Pinpoint the cell where the given text exists, returning its (x, y) midpoint coordinate. 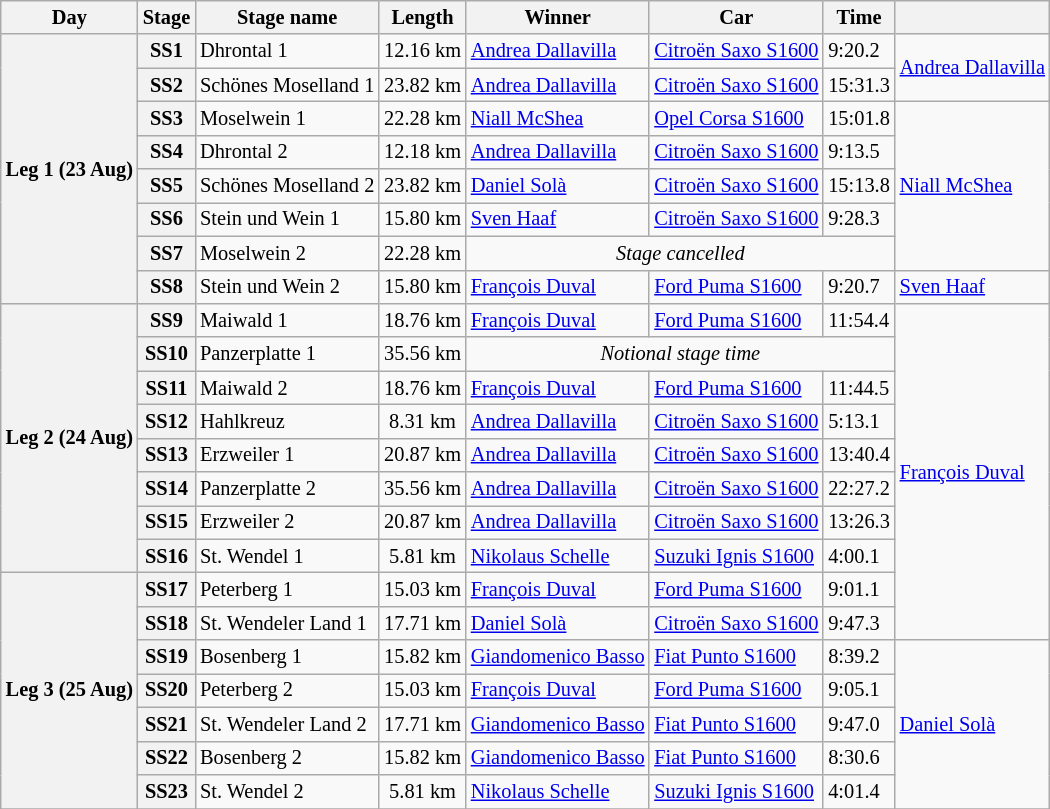
SS9 (166, 320)
Stage (166, 17)
Peterberg 1 (287, 589)
Erzweiler 1 (287, 455)
Moselwein 1 (287, 118)
12.18 km (422, 152)
SS15 (166, 522)
8:39.2 (858, 657)
SS22 (166, 758)
8.31 km (422, 421)
9:28.3 (858, 219)
Schönes Moselland 1 (287, 85)
SS19 (166, 657)
Time (858, 17)
Notional stage time (680, 354)
Maiwald 1 (287, 320)
22:27.2 (858, 489)
12.16 km (422, 51)
15:13.8 (858, 186)
St. Wendel 1 (287, 556)
Stein und Wein 1 (287, 219)
SS3 (166, 118)
11:54.4 (858, 320)
Erzweiler 2 (287, 522)
Leg 1 (23 Aug) (70, 168)
Dhrontal 2 (287, 152)
15:01.8 (858, 118)
SS12 (166, 421)
Panzerplatte 1 (287, 354)
SS14 (166, 489)
13:26.3 (858, 522)
St. Wendel 2 (287, 791)
Stage cancelled (680, 253)
SS16 (166, 556)
Car (736, 17)
Bosenberg 2 (287, 758)
9:47.0 (858, 724)
Maiwald 2 (287, 388)
Dhrontal 1 (287, 51)
Length (422, 17)
Peterberg 2 (287, 690)
9:20.7 (858, 287)
Moselwein 2 (287, 253)
SS4 (166, 152)
SS23 (166, 791)
Winner (558, 17)
SS6 (166, 219)
SS2 (166, 85)
8:30.6 (858, 758)
11:44.5 (858, 388)
SS18 (166, 623)
SS13 (166, 455)
Leg 2 (24 Aug) (70, 438)
SS11 (166, 388)
5:13.1 (858, 421)
St. Wendeler Land 1 (287, 623)
Opel Corsa S1600 (736, 118)
4:01.4 (858, 791)
9:13.5 (858, 152)
9:20.2 (858, 51)
Stein und Wein 2 (287, 287)
SS1 (166, 51)
Leg 3 (25 Aug) (70, 690)
Stage name (287, 17)
4:00.1 (858, 556)
SS10 (166, 354)
Panzerplatte 2 (287, 489)
Day (70, 17)
SS7 (166, 253)
SS21 (166, 724)
Bosenberg 1 (287, 657)
Schönes Moselland 2 (287, 186)
St. Wendeler Land 2 (287, 724)
13:40.4 (858, 455)
SS20 (166, 690)
9:01.1 (858, 589)
15:31.3 (858, 85)
SS17 (166, 589)
9:47.3 (858, 623)
SS5 (166, 186)
SS8 (166, 287)
Hahlkreuz (287, 421)
9:05.1 (858, 690)
